Determine the (x, y) coordinate at the center of the cell enclosing the given text.  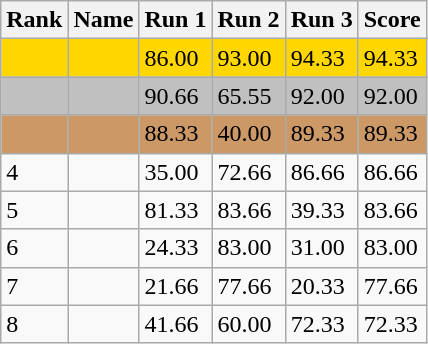
Run 2 (248, 20)
35.00 (176, 172)
6 (34, 248)
Run 1 (176, 20)
40.00 (248, 134)
31.00 (322, 248)
Score (392, 20)
Run 3 (322, 20)
21.66 (176, 286)
8 (34, 324)
5 (34, 210)
Rank (34, 20)
24.33 (176, 248)
81.33 (176, 210)
72.66 (248, 172)
4 (34, 172)
60.00 (248, 324)
88.33 (176, 134)
41.66 (176, 324)
65.55 (248, 96)
39.33 (322, 210)
20.33 (322, 286)
Name (104, 20)
86.00 (176, 58)
90.66 (176, 96)
93.00 (248, 58)
7 (34, 286)
